Locate the cell with the specified text and output its (X, Y) center coordinate. 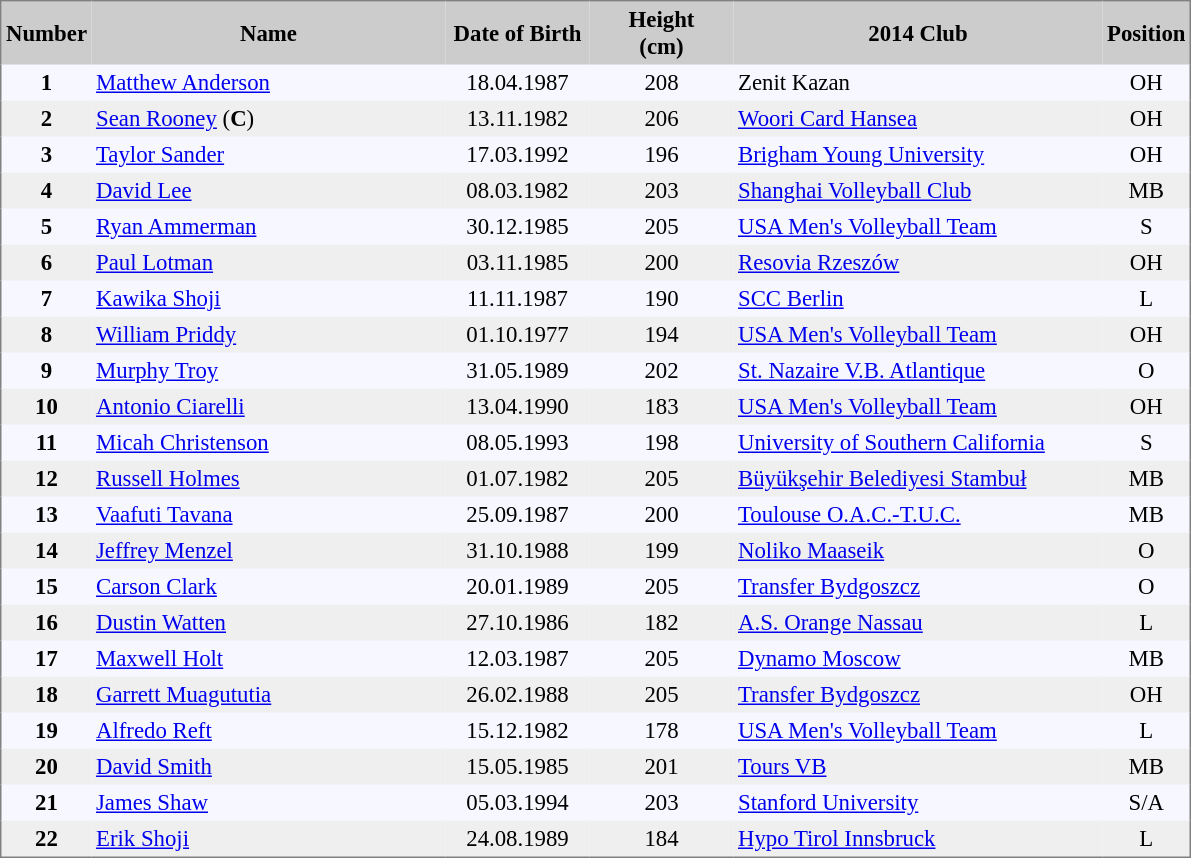
15.05.1985 (518, 766)
10 (46, 406)
Ryan Ammerman (269, 226)
Brigham Young University (918, 154)
Resovia Rzeszów (918, 262)
20 (46, 766)
Height(cm) (662, 33)
Büyükşehir Belediyesi Stambuł (918, 478)
03.11.1985 (518, 262)
James Shaw (269, 802)
Position (1146, 33)
Noliko Maaseik (918, 550)
Date of Birth (518, 33)
Dustin Watten (269, 622)
08.03.1982 (518, 190)
St. Nazaire V.B. Atlantique (918, 370)
8 (46, 334)
6 (46, 262)
SCC Berlin (918, 298)
196 (662, 154)
13 (46, 514)
201 (662, 766)
15 (46, 586)
Name (269, 33)
Dynamo Moscow (918, 658)
11.11.1987 (518, 298)
26.02.1988 (518, 694)
Maxwell Holt (269, 658)
184 (662, 838)
183 (662, 406)
Antonio Ciarelli (269, 406)
Jeffrey Menzel (269, 550)
Kawika Shoji (269, 298)
15.12.1982 (518, 730)
Vaafuti Tavana (269, 514)
Shanghai Volleyball Club (918, 190)
3 (46, 154)
Erik Shoji (269, 838)
Paul Lotman (269, 262)
24.08.1989 (518, 838)
21 (46, 802)
David Lee (269, 190)
2 (46, 118)
18 (46, 694)
25.09.1987 (518, 514)
31.10.1988 (518, 550)
202 (662, 370)
Toulouse O.A.C.-T.U.C. (918, 514)
2014 Club (918, 33)
University of Southern California (918, 442)
Hypo Tirol Innsbruck (918, 838)
Zenit Kazan (918, 82)
12.03.1987 (518, 658)
Taylor Sander (269, 154)
Tours VB (918, 766)
Garrett Muagututia (269, 694)
William Priddy (269, 334)
01.10.1977 (518, 334)
31.05.1989 (518, 370)
199 (662, 550)
08.05.1993 (518, 442)
11 (46, 442)
198 (662, 442)
18.04.1987 (518, 82)
16 (46, 622)
S/A (1146, 802)
Matthew Anderson (269, 82)
01.07.1982 (518, 478)
208 (662, 82)
Russell Holmes (269, 478)
12 (46, 478)
Woori Card Hansea (918, 118)
Sean Rooney (C) (269, 118)
David Smith (269, 766)
05.03.1994 (518, 802)
5 (46, 226)
Stanford University (918, 802)
194 (662, 334)
206 (662, 118)
9 (46, 370)
27.10.1986 (518, 622)
Number (46, 33)
4 (46, 190)
7 (46, 298)
A.S. Orange Nassau (918, 622)
19 (46, 730)
13.04.1990 (518, 406)
Micah Christenson (269, 442)
22 (46, 838)
Murphy Troy (269, 370)
30.12.1985 (518, 226)
Carson Clark (269, 586)
1 (46, 82)
178 (662, 730)
Alfredo Reft (269, 730)
182 (662, 622)
17 (46, 658)
17.03.1992 (518, 154)
14 (46, 550)
20.01.1989 (518, 586)
190 (662, 298)
13.11.1982 (518, 118)
